Scan for the cell matching the given text and deliver its (X, Y) coordinate at center. 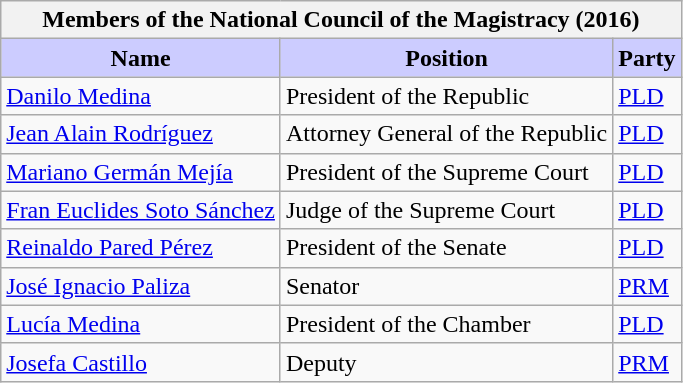
José Ignacio Paliza (141, 286)
Fran Euclides Soto Sánchez (141, 210)
Attorney General of the Republic (446, 134)
Josefa Castillo (141, 362)
Reinaldo Pared Pérez (141, 248)
Mariano Germán Mejía (141, 172)
Members of the National Council of the Magistracy (2016) (341, 20)
Judge of the Supreme Court (446, 210)
President of the Republic (446, 96)
Party (647, 58)
Jean Alain Rodríguez (141, 134)
Senator (446, 286)
President of the Supreme Court (446, 172)
President of the Senate (446, 248)
Danilo Medina (141, 96)
President of the Chamber (446, 324)
Deputy (446, 362)
Name (141, 58)
Lucía Medina (141, 324)
Position (446, 58)
